Scan for the cell matching the given text and deliver its (x, y) coordinate at center. 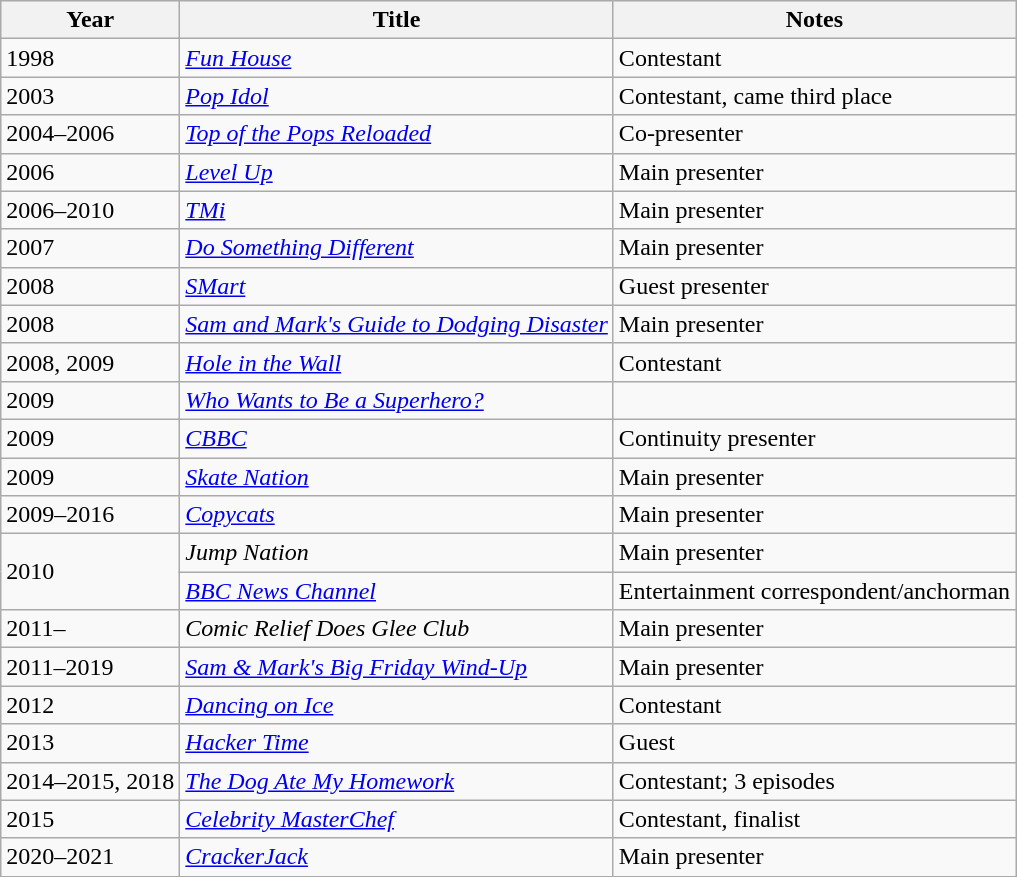
CrackerJack (397, 857)
Level Up (397, 172)
Sam and Mark's Guide to Dodging Disaster (397, 324)
Hacker Time (397, 743)
Pop Idol (397, 96)
Co-presenter (814, 134)
2012 (90, 705)
Do Something Different (397, 248)
2013 (90, 743)
Copycats (397, 515)
Comic Relief Does Glee Club (397, 629)
Contestant; 3 episodes (814, 781)
2011–2019 (90, 667)
Sam & Mark's Big Friday Wind-Up (397, 667)
2004–2006 (90, 134)
2003 (90, 96)
Title (397, 20)
Guest presenter (814, 286)
Who Wants to Be a Superhero? (397, 400)
2006 (90, 172)
Dancing on Ice (397, 705)
SMart (397, 286)
Fun House (397, 58)
2015 (90, 819)
Hole in the Wall (397, 362)
Year (90, 20)
BBC News Channel (397, 591)
2010 (90, 572)
2008, 2009 (90, 362)
2020–2021 (90, 857)
Skate Nation (397, 477)
Entertainment correspondent/anchorman (814, 591)
2007 (90, 248)
Continuity presenter (814, 438)
2014–2015, 2018 (90, 781)
Contestant, finalist (814, 819)
Top of the Pops Reloaded (397, 134)
Contestant, came third place (814, 96)
2011– (90, 629)
The Dog Ate My Homework (397, 781)
2006–2010 (90, 210)
1998 (90, 58)
Notes (814, 20)
Guest (814, 743)
Jump Nation (397, 553)
TMi (397, 210)
Celebrity MasterChef (397, 819)
CBBC (397, 438)
2009–2016 (90, 515)
